Find where the given text appears and provide that cell's center as [X, Y] coordinate. 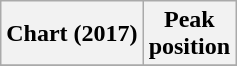
Chart (2017) [72, 34]
Peakposition [189, 34]
